Scan for the cell matching the given text and deliver its (x, y) coordinate at center. 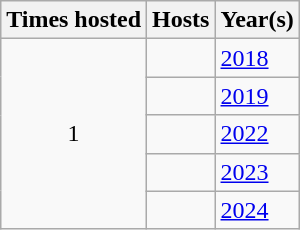
Year(s) (257, 20)
1 (74, 134)
2022 (257, 134)
2023 (257, 172)
2019 (257, 96)
Times hosted (74, 20)
2018 (257, 58)
2024 (257, 210)
Hosts (181, 20)
